Scan for the cell matching the given text and deliver its (X, Y) coordinate at center. 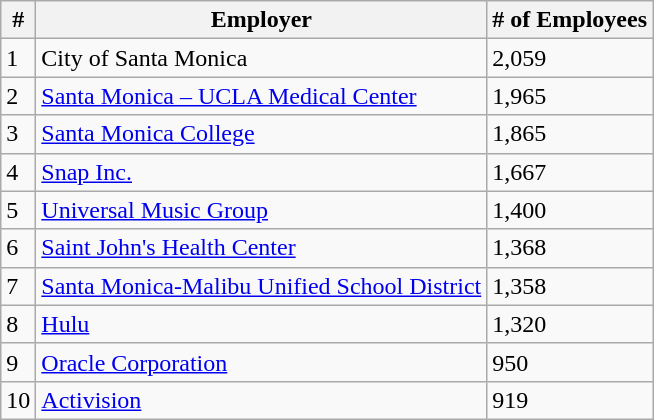
Activision (262, 400)
2 (18, 96)
City of Santa Monica (262, 58)
4 (18, 172)
1,320 (570, 324)
950 (570, 362)
1,368 (570, 248)
# (18, 20)
10 (18, 400)
Employer (262, 20)
Santa Monica-Malibu Unified School District (262, 286)
7 (18, 286)
1,667 (570, 172)
8 (18, 324)
3 (18, 134)
1,400 (570, 210)
1 (18, 58)
Oracle Corporation (262, 362)
Snap Inc. (262, 172)
9 (18, 362)
1,865 (570, 134)
2,059 (570, 58)
6 (18, 248)
# of Employees (570, 20)
Santa Monica – UCLA Medical Center (262, 96)
Santa Monica College (262, 134)
1,358 (570, 286)
Saint John's Health Center (262, 248)
919 (570, 400)
Hulu (262, 324)
Universal Music Group (262, 210)
1,965 (570, 96)
5 (18, 210)
